Identify which cell holds the provided text, then report its (x, y) central coordinate. 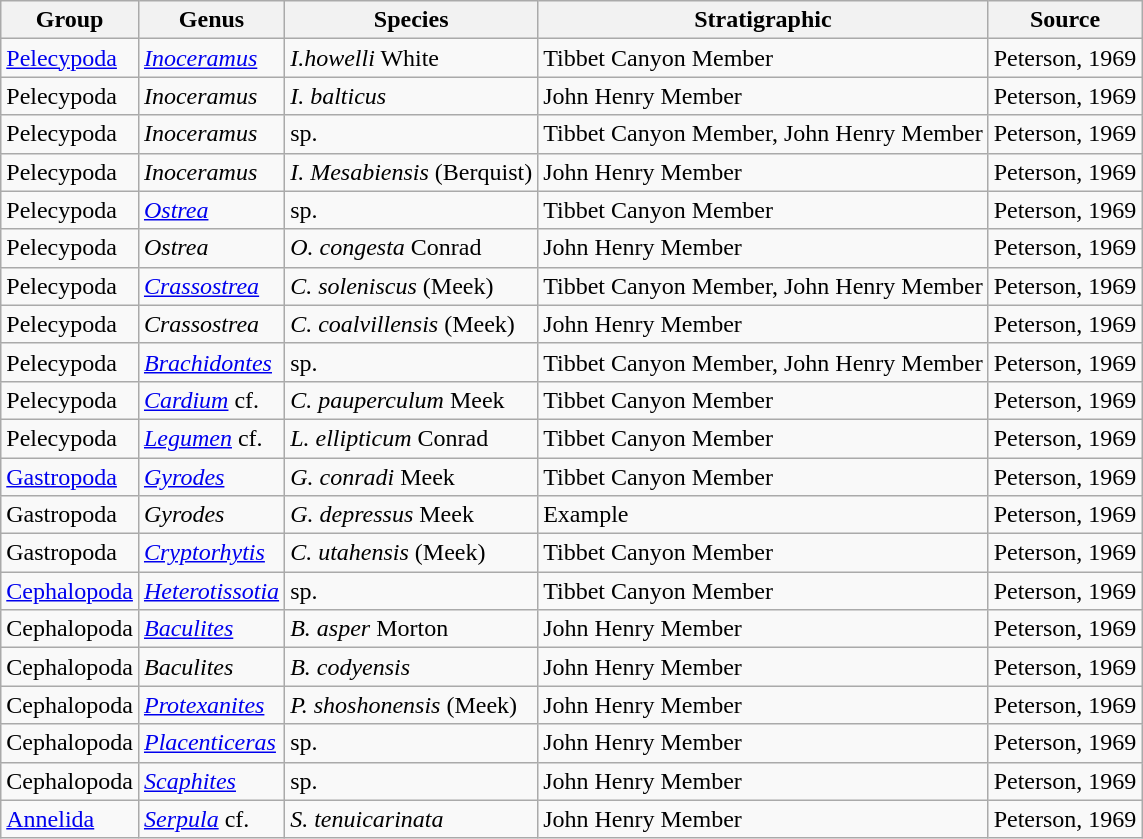
Protexanites (211, 705)
Serpula cf. (211, 819)
Legumen cf. (211, 438)
Example (763, 515)
L. ellipticum Conrad (412, 438)
Heterotissotia (211, 591)
C. soleniscus (Meek) (412, 286)
Cardium cf. (211, 400)
O. congesta Conrad (412, 248)
Cryptorhytis (211, 553)
C. coalvillensis (Meek) (412, 324)
Annelida (70, 819)
Brachidontes (211, 362)
S. tenuicarinata (412, 819)
P. shoshonensis (Meek) (412, 705)
Stratigraphic (763, 20)
Genus (211, 20)
C. utahensis (Meek) (412, 553)
Placenticeras (211, 743)
Group (70, 20)
B. codyensis (412, 667)
C. pauperculum Meek (412, 400)
Scaphites (211, 781)
I. Mesabiensis (Berquist) (412, 172)
G. conradi Meek (412, 477)
I. balticus (412, 96)
Species (412, 20)
G. depressus Meek (412, 515)
Source (1065, 20)
B. asper Morton (412, 629)
I.howelli White (412, 58)
